Detect which cell encompasses the target text, then output its [x, y] center coordinate. 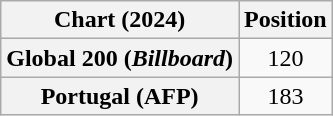
Portugal (AFP) [120, 96]
Position [285, 20]
120 [285, 58]
183 [285, 96]
Global 200 (Billboard) [120, 58]
Chart (2024) [120, 20]
